Return the (x, y) coordinate for the center point of the cell that contains the specified text.  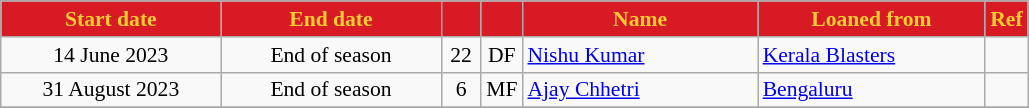
Ref (1006, 19)
Name (640, 19)
6 (461, 90)
MF (502, 90)
Loaned from (872, 19)
Ajay Chhetri (640, 90)
DF (502, 55)
Bengaluru (872, 90)
Nishu Kumar (640, 55)
Start date (111, 19)
22 (461, 55)
Kerala Blasters (872, 55)
31 August 2023 (111, 90)
End date (331, 19)
14 June 2023 (111, 55)
